Identify which cell holds the provided text, then report its [x, y] central coordinate. 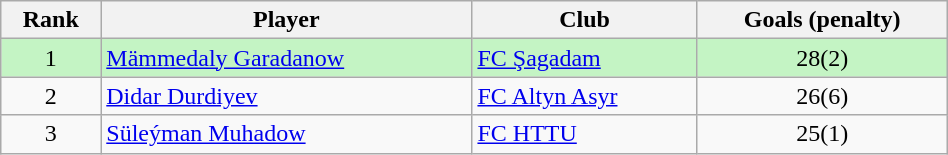
Süleýman Muhadow [286, 134]
Mämmedaly Garadanow [286, 58]
Didar Durdiyev [286, 96]
Club [584, 20]
1 [51, 58]
FC HTTU [584, 134]
Rank [51, 20]
2 [51, 96]
Player [286, 20]
28(2) [822, 58]
FC Şagadam [584, 58]
26(6) [822, 96]
FC Altyn Asyr [584, 96]
Goals (penalty) [822, 20]
3 [51, 134]
25(1) [822, 134]
